Output the [X, Y] coordinate of the center of the cell containing the given text.  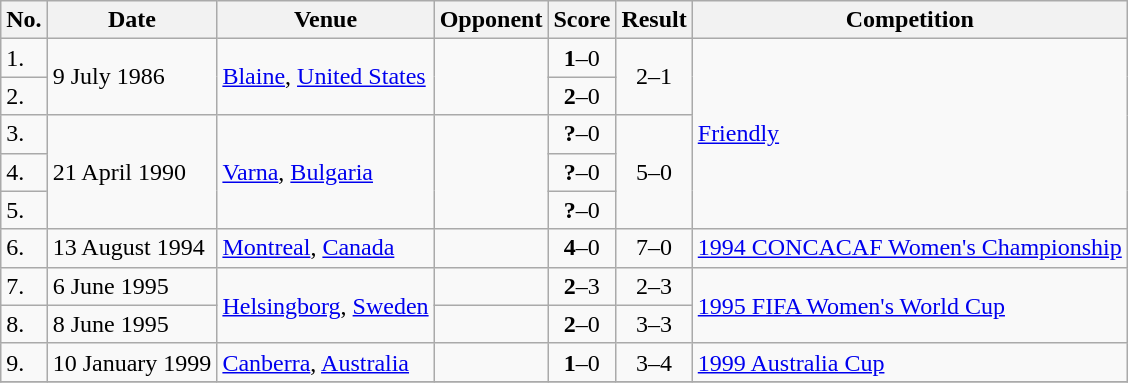
1994 CONCACAF Women's Championship [910, 248]
2–1 [654, 77]
3–4 [654, 362]
Canberra, Australia [326, 362]
3–3 [654, 324]
No. [24, 20]
1995 FIFA Women's World Cup [910, 305]
6. [24, 248]
5–0 [654, 172]
9. [24, 362]
21 April 1990 [132, 172]
6 June 1995 [132, 286]
5. [24, 210]
1999 Australia Cup [910, 362]
2. [24, 96]
Opponent [491, 20]
8. [24, 324]
Helsingborg, Sweden [326, 305]
9 July 1986 [132, 77]
Date [132, 20]
Score [582, 20]
10 January 1999 [132, 362]
Friendly [910, 134]
4. [24, 172]
8 June 1995 [132, 324]
1. [24, 58]
7–0 [654, 248]
Blaine, United States [326, 77]
4–0 [582, 248]
3. [24, 134]
Competition [910, 20]
Varna, Bulgaria [326, 172]
13 August 1994 [132, 248]
Result [654, 20]
Venue [326, 20]
Montreal, Canada [326, 248]
7. [24, 286]
